From the cell containing the given text, extract its center point as [x, y] coordinate. 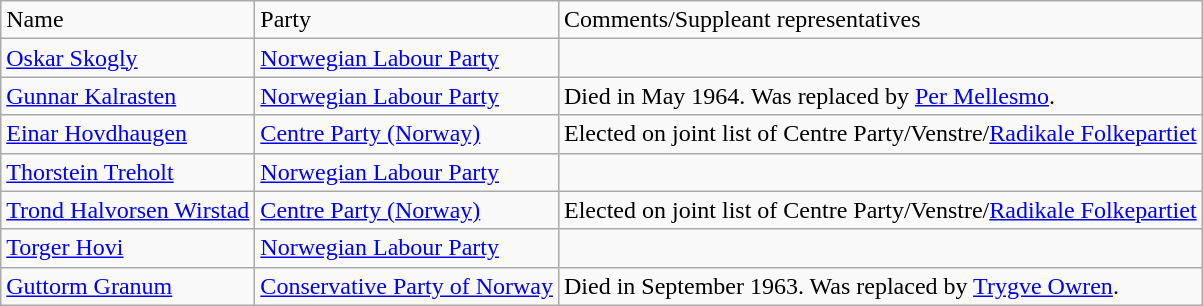
Died in May 1964. Was replaced by Per Mellesmo. [880, 96]
Torger Hovi [128, 248]
Trond Halvorsen Wirstad [128, 210]
Gunnar Kalrasten [128, 96]
Einar Hovdhaugen [128, 134]
Party [407, 20]
Guttorm Granum [128, 286]
Conservative Party of Norway [407, 286]
Oskar Skogly [128, 58]
Comments/Suppleant representatives [880, 20]
Name [128, 20]
Died in September 1963. Was replaced by Trygve Owren. [880, 286]
Thorstein Treholt [128, 172]
